Locate the cell with the specified text and output its [X, Y] center coordinate. 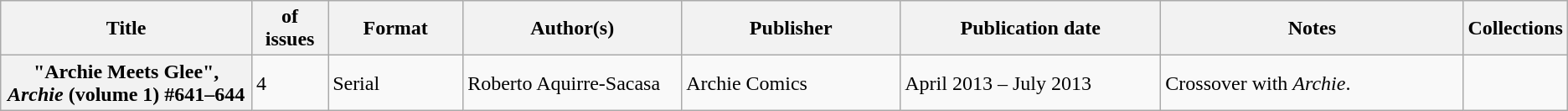
Notes [1312, 29]
Author(s) [573, 29]
4 [290, 82]
Publication date [1030, 29]
Publisher [791, 29]
Title [126, 29]
Archie Comics [791, 82]
Serial [395, 82]
"Archie Meets Glee", Archie (volume 1) #641–644 [126, 82]
Collections [1515, 29]
of issues [290, 29]
Format [395, 29]
April 2013 – July 2013 [1030, 82]
Crossover with Archie. [1312, 82]
Roberto Aquirre-Sacasa [573, 82]
